Locate the cell with the specified text and output its [X, Y] center coordinate. 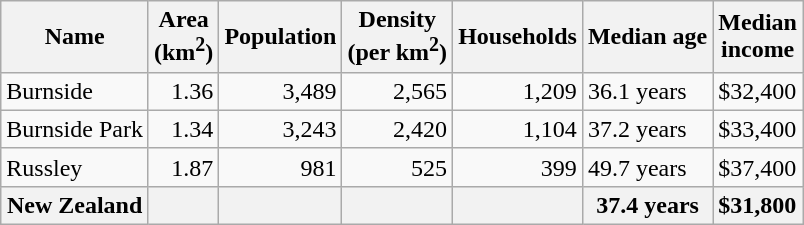
3,489 [280, 91]
Area(km2) [183, 37]
1.87 [183, 167]
Burnside Park [75, 129]
37.4 years [647, 205]
2,420 [398, 129]
49.7 years [647, 167]
Median age [647, 37]
525 [398, 167]
Medianincome [758, 37]
$37,400 [758, 167]
$32,400 [758, 91]
2,565 [398, 91]
Households [518, 37]
981 [280, 167]
Burnside [75, 91]
1,209 [518, 91]
1.36 [183, 91]
1,104 [518, 129]
Population [280, 37]
3,243 [280, 129]
Name [75, 37]
1.34 [183, 129]
Density(per km2) [398, 37]
New Zealand [75, 205]
399 [518, 167]
$31,800 [758, 205]
37.2 years [647, 129]
Russley [75, 167]
$33,400 [758, 129]
36.1 years [647, 91]
